Return the [x, y] coordinate for the center point of the cell that contains the specified text.  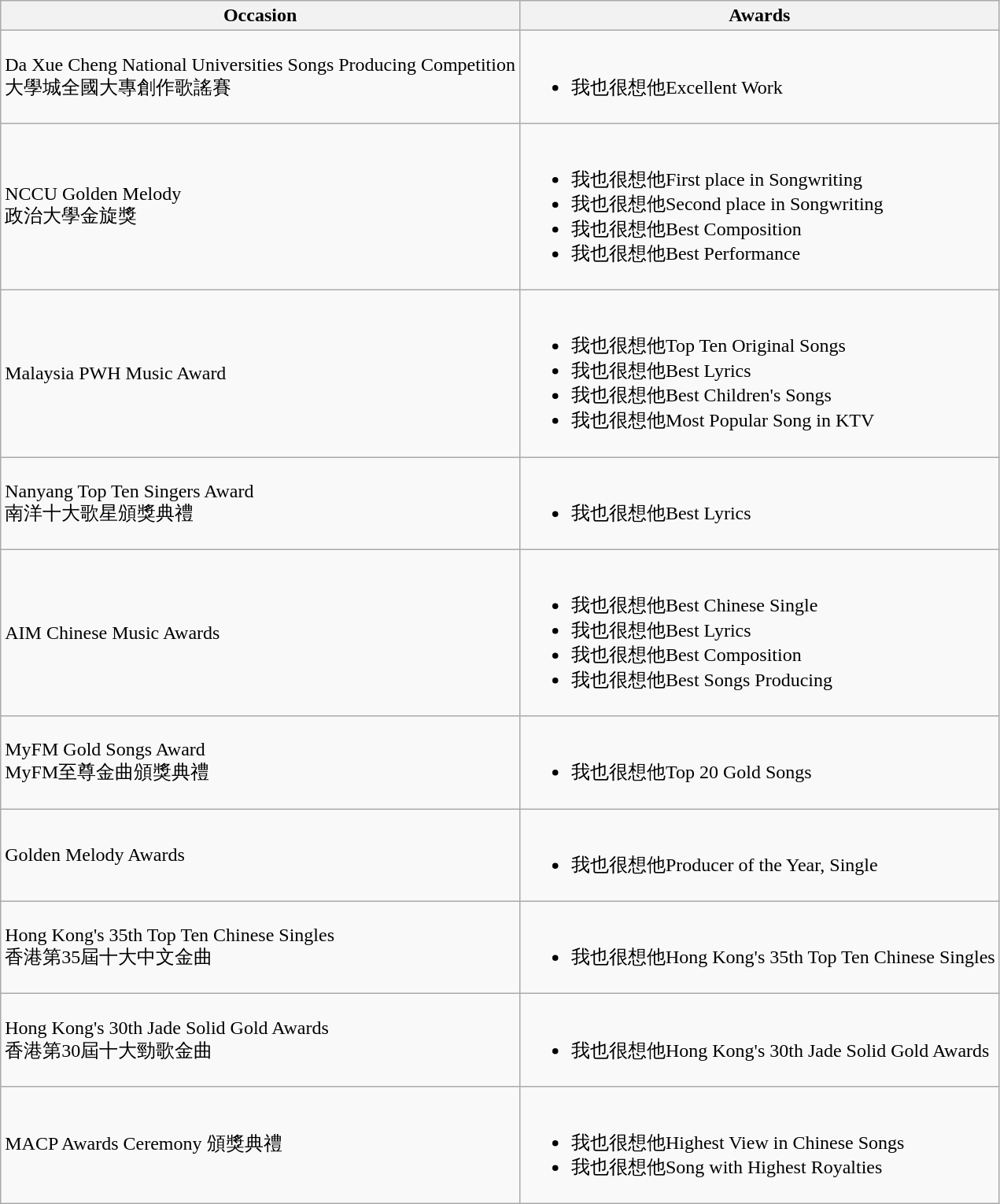
我也很想他Highest View in Chinese Songs我也很想他Song with Highest Royalties [759, 1144]
MyFM Gold Songs AwardMyFM至尊金曲頒獎典禮 [260, 763]
我也很想他Excellent Work [759, 77]
Da Xue Cheng National Universities Songs Producing Competition大學城全國大專創作歌謠賽 [260, 77]
MACP Awards Ceremony 頒獎典禮 [260, 1144]
我也很想他First place in Songwriting我也很想他Second place in Songwriting我也很想他Best Composition我也很想他Best Performance [759, 206]
我也很想他Producer of the Year, Single [759, 855]
我也很想他Top 20 Gold Songs [759, 763]
我也很想他Hong Kong's 30th Jade Solid Gold Awards [759, 1040]
Occasion [260, 16]
Nanyang Top Ten Singers Award南洋十大歌星頒獎典禮 [260, 503]
Hong Kong's 35th Top Ten Chinese Singles香港第35屆十大中文金曲 [260, 947]
NCCU Golden Melody政治大學金旋獎 [260, 206]
Malaysia PWH Music Award [260, 373]
我也很想他Hong Kong's 35th Top Ten Chinese Singles [759, 947]
我也很想他Best Lyrics [759, 503]
我也很想他Best Chinese Single我也很想他Best Lyrics我也很想他Best Composition我也很想他Best Songs Producing [759, 633]
Golden Melody Awards [260, 855]
Awards [759, 16]
AIM Chinese Music Awards [260, 633]
Hong Kong's 30th Jade Solid Gold Awards香港第30屆十大勁歌金曲 [260, 1040]
我也很想他Top Ten Original Songs我也很想他Best Lyrics我也很想他Best Children's Songs我也很想他Most Popular Song in KTV [759, 373]
